Extract the (X, Y) coordinate from the center of the cell holding the provided text.  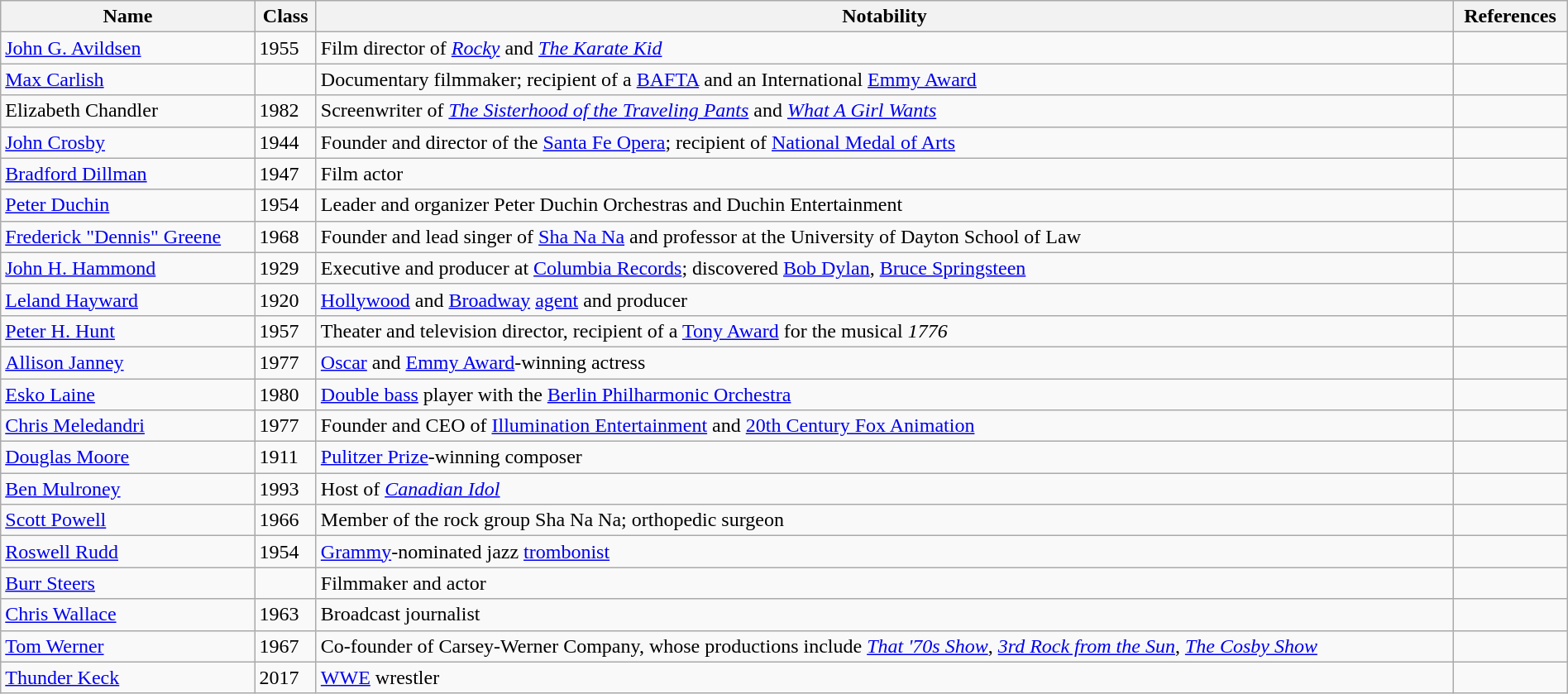
Leland Hayward (127, 299)
1966 (285, 520)
Peter H. Hunt (127, 331)
Chris Wallace (127, 615)
Name (127, 17)
1980 (285, 395)
Thunder Keck (127, 677)
1920 (285, 299)
1947 (285, 174)
Douglas Moore (127, 457)
John H. Hammond (127, 268)
Max Carlish (127, 79)
Notability (884, 17)
Frederick "Dennis" Greene (127, 237)
Founder and lead singer of Sha Na Na and professor at the University of Dayton School of Law (884, 237)
Grammy-nominated jazz trombonist (884, 552)
2017 (285, 677)
Scott Powell (127, 520)
Film director of Rocky and The Karate Kid (884, 48)
Bradford Dillman (127, 174)
Screenwriter of The Sisterhood of the Traveling Pants and What A Girl Wants (884, 111)
John G. Avildsen (127, 48)
Elizabeth Chandler (127, 111)
1993 (285, 489)
WWE wrestler (884, 677)
1929 (285, 268)
References (1510, 17)
Co-founder of Carsey-Werner Company, whose productions include That '70s Show, 3rd Rock from the Sun, The Cosby Show (884, 646)
Chris Meledandri (127, 426)
Esko Laine (127, 395)
Ben Mulroney (127, 489)
1944 (285, 142)
Host of Canadian Idol (884, 489)
Film actor (884, 174)
Oscar and Emmy Award-winning actress (884, 362)
1963 (285, 615)
Founder and director of the Santa Fe Opera; recipient of National Medal of Arts (884, 142)
Theater and television director, recipient of a Tony Award for the musical 1776 (884, 331)
Roswell Rudd (127, 552)
1968 (285, 237)
1911 (285, 457)
Broadcast journalist (884, 615)
1982 (285, 111)
Member of the rock group Sha Na Na; orthopedic surgeon (884, 520)
Hollywood and Broadway agent and producer (884, 299)
Founder and CEO of Illumination Entertainment and 20th Century Fox Animation (884, 426)
1967 (285, 646)
Burr Steers (127, 583)
Filmmaker and actor (884, 583)
Executive and producer at Columbia Records; discovered Bob Dylan, Bruce Springsteen (884, 268)
Leader and organizer Peter Duchin Orchestras and Duchin Entertainment (884, 205)
Double bass player with the Berlin Philharmonic Orchestra (884, 395)
John Crosby (127, 142)
1955 (285, 48)
Pulitzer Prize-winning composer (884, 457)
Peter Duchin (127, 205)
Class (285, 17)
Allison Janney (127, 362)
Tom Werner (127, 646)
Documentary filmmaker; recipient of a BAFTA and an International Emmy Award (884, 79)
1957 (285, 331)
